Return the [X, Y] coordinate for the center point of the cell that contains the specified text.  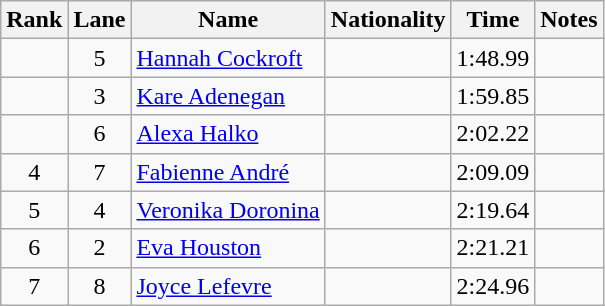
Joyce Lefevre [228, 286]
Rank [34, 20]
1:59.85 [493, 96]
Hannah Cockroft [228, 58]
2:21.21 [493, 248]
2 [100, 248]
1:48.99 [493, 58]
8 [100, 286]
Time [493, 20]
2:02.22 [493, 134]
2:24.96 [493, 286]
Name [228, 20]
Veronika Doronina [228, 210]
Notes [569, 20]
3 [100, 96]
Eva Houston [228, 248]
Lane [100, 20]
Alexa Halko [228, 134]
2:19.64 [493, 210]
Fabienne André [228, 172]
Kare Adenegan [228, 96]
Nationality [388, 20]
2:09.09 [493, 172]
